From the cell containing the given text, extract its center point as [X, Y] coordinate. 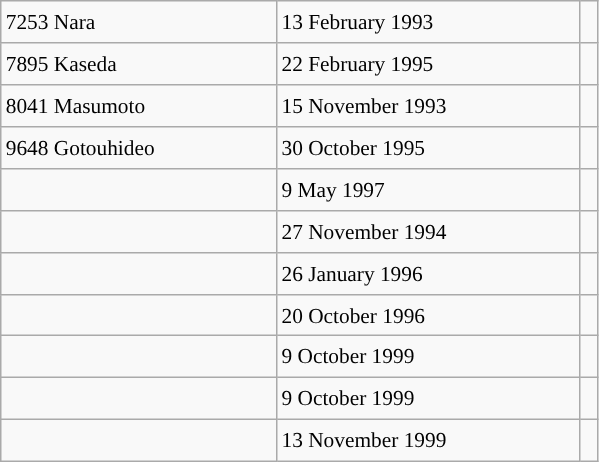
9648 Gotouhideo [139, 148]
22 February 1995 [428, 64]
9 May 1997 [428, 190]
8041 Masumoto [139, 106]
20 October 1996 [428, 315]
7895 Kaseda [139, 64]
13 February 1993 [428, 22]
30 October 1995 [428, 148]
15 November 1993 [428, 106]
27 November 1994 [428, 231]
7253 Nara [139, 22]
13 November 1999 [428, 441]
26 January 1996 [428, 273]
